From the cell containing the given text, extract its center point as [x, y] coordinate. 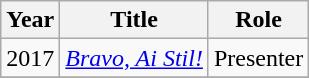
2017 [30, 58]
Presenter [258, 58]
Year [30, 20]
Bravo, Ai Stil! [134, 58]
Title [134, 20]
Role [258, 20]
